Detect which cell encompasses the target text, then output its (X, Y) center coordinate. 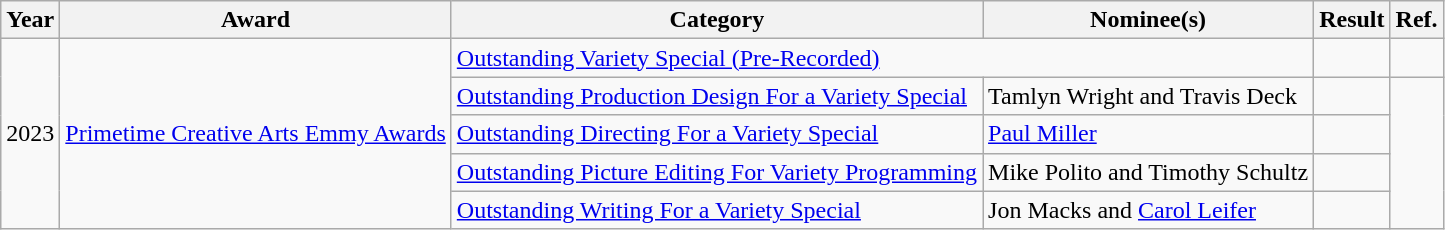
Outstanding Variety Special (Pre-Recorded) (882, 58)
Ref. (1416, 20)
Primetime Creative Arts Emmy Awards (256, 134)
Jon Macks and Carol Leifer (1148, 210)
Mike Polito and Timothy Schultz (1148, 172)
Tamlyn Wright and Travis Deck (1148, 96)
Award (256, 20)
Nominee(s) (1148, 20)
Outstanding Production Design For a Variety Special (716, 96)
Outstanding Writing For a Variety Special (716, 210)
2023 (30, 134)
Category (716, 20)
Paul Miller (1148, 134)
Outstanding Directing For a Variety Special (716, 134)
Outstanding Picture Editing For Variety Programming (716, 172)
Result (1352, 20)
Year (30, 20)
